From the cell containing the given text, extract its center point as [X, Y] coordinate. 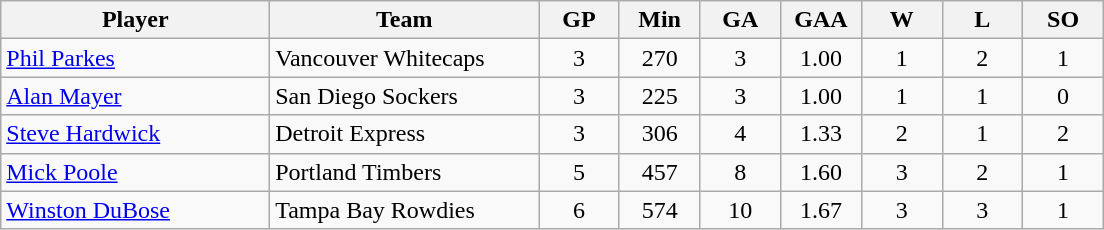
0 [1064, 96]
225 [660, 96]
Alan Mayer [136, 96]
L [982, 20]
GAA [822, 20]
4 [740, 134]
Steve Hardwick [136, 134]
8 [740, 172]
Tampa Bay Rowdies [404, 210]
GP [580, 20]
Vancouver Whitecaps [404, 58]
6 [580, 210]
Team [404, 20]
270 [660, 58]
GA [740, 20]
306 [660, 134]
SO [1064, 20]
10 [740, 210]
Portland Timbers [404, 172]
574 [660, 210]
Detroit Express [404, 134]
Winston DuBose [136, 210]
Player [136, 20]
Mick Poole [136, 172]
1.60 [822, 172]
457 [660, 172]
1.33 [822, 134]
Min [660, 20]
San Diego Sockers [404, 96]
W [902, 20]
1.67 [822, 210]
5 [580, 172]
Phil Parkes [136, 58]
